Output the (x, y) coordinate of the center of the cell containing the given text.  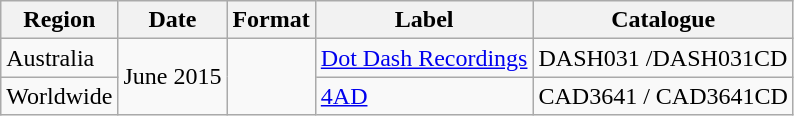
4AD (424, 96)
Format (271, 20)
DASH031 /DASH031CD (663, 58)
CAD3641 / CAD3641CD (663, 96)
June 2015 (172, 77)
Region (60, 20)
Catalogue (663, 20)
Australia (60, 58)
Worldwide (60, 96)
Dot Dash Recordings (424, 58)
Date (172, 20)
Label (424, 20)
